Output the (x, y) coordinate of the center of the cell containing the given text.  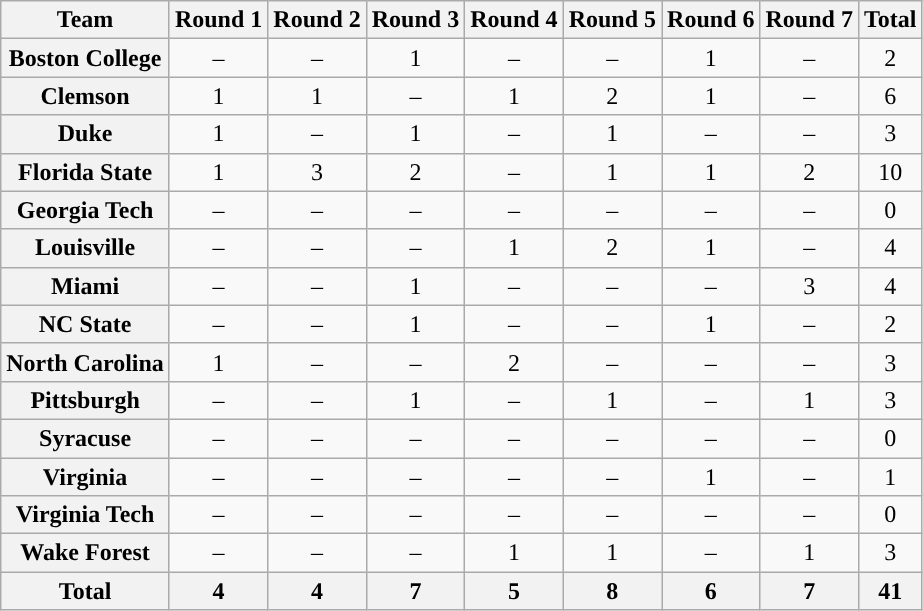
Wake Forest (86, 553)
10 (890, 172)
Florida State (86, 172)
Round 5 (612, 20)
Round 6 (711, 20)
Duke (86, 134)
North Carolina (86, 362)
Virginia (86, 477)
NC State (86, 324)
Syracuse (86, 438)
Georgia Tech (86, 210)
41 (890, 591)
Louisville (86, 248)
Round 1 (218, 20)
Miami (86, 286)
Clemson (86, 96)
Round 4 (514, 20)
Round 2 (317, 20)
Team (86, 20)
Pittsburgh (86, 400)
Boston College (86, 58)
8 (612, 591)
Virginia Tech (86, 515)
5 (514, 591)
Round 3 (415, 20)
Round 7 (809, 20)
